Extract the [x, y] coordinate from the center of the cell holding the provided text.  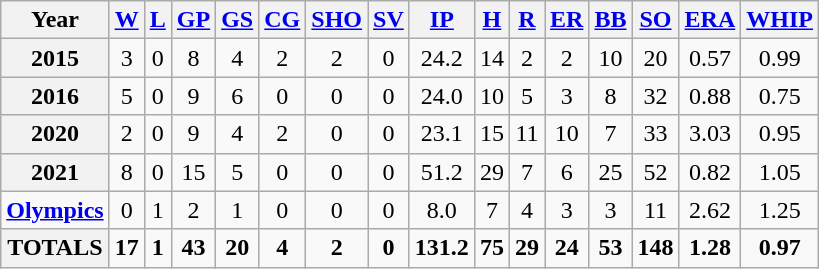
24.2 [442, 58]
32 [656, 96]
33 [656, 134]
SHO [337, 20]
148 [656, 248]
1.28 [710, 248]
0.57 [710, 58]
R [526, 20]
43 [193, 248]
0.75 [780, 96]
GS [238, 20]
1.05 [780, 172]
CG [282, 20]
8.0 [442, 210]
Olympics [55, 210]
25 [610, 172]
0.95 [780, 134]
3.03 [710, 134]
IP [442, 20]
0.99 [780, 58]
W [126, 20]
53 [610, 248]
23.1 [442, 134]
52 [656, 172]
2015 [55, 58]
14 [492, 58]
131.2 [442, 248]
24 [566, 248]
TOTALS [55, 248]
L [158, 20]
ER [566, 20]
GP [193, 20]
SV [389, 20]
WHIP [780, 20]
Year [55, 20]
H [492, 20]
0.97 [780, 248]
17 [126, 248]
2016 [55, 96]
2020 [55, 134]
51.2 [442, 172]
0.88 [710, 96]
SO [656, 20]
24.0 [442, 96]
ERA [710, 20]
BB [610, 20]
1.25 [780, 210]
0.82 [710, 172]
75 [492, 248]
2021 [55, 172]
2.62 [710, 210]
